Determine the (X, Y) coordinate at the center of the cell enclosing the given text.  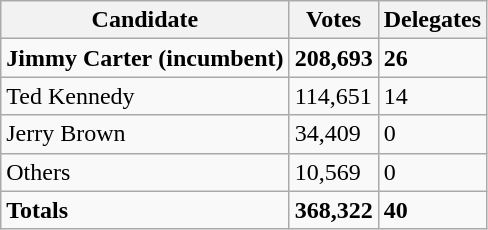
Jerry Brown (145, 134)
Others (145, 172)
114,651 (334, 96)
Candidate (145, 20)
40 (432, 210)
368,322 (334, 210)
Ted Kennedy (145, 96)
Jimmy Carter (incumbent) (145, 58)
14 (432, 96)
Votes (334, 20)
10,569 (334, 172)
26 (432, 58)
Totals (145, 210)
208,693 (334, 58)
34,409 (334, 134)
Delegates (432, 20)
